Provide the (x, y) coordinate of the cell's center where the given text is located.  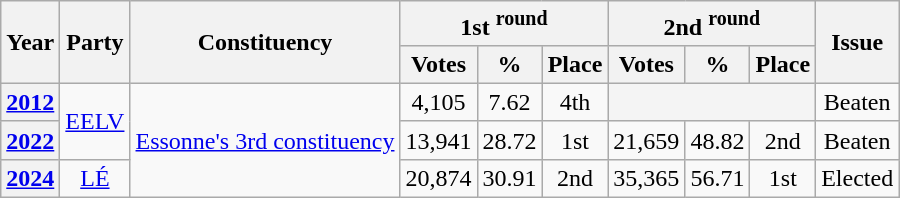
Elected (858, 178)
13,941 (438, 140)
7.62 (510, 102)
28.72 (510, 140)
56.71 (718, 178)
Issue (858, 42)
EELV (95, 121)
4,105 (438, 102)
2022 (30, 140)
LÉ (95, 178)
1st round (504, 24)
4th (575, 102)
35,365 (646, 178)
Essonne's 3rd constituency (265, 140)
Constituency (265, 42)
20,874 (438, 178)
Year (30, 42)
2024 (30, 178)
Party (95, 42)
30.91 (510, 178)
21,659 (646, 140)
2nd round (712, 24)
48.82 (718, 140)
2012 (30, 102)
